Output the [x, y] coordinate of the center of the cell containing the given text.  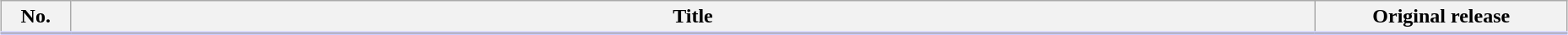
No. [35, 17]
Original release [1441, 17]
Title [693, 17]
